Detect which cell encompasses the target text, then output its [X, Y] center coordinate. 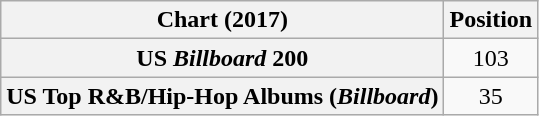
35 [491, 96]
US Top R&B/Hip-Hop Albums (Billboard) [222, 96]
103 [491, 58]
Chart (2017) [222, 20]
US Billboard 200 [222, 58]
Position [491, 20]
